Locate the cell with the specified text and output its [X, Y] center coordinate. 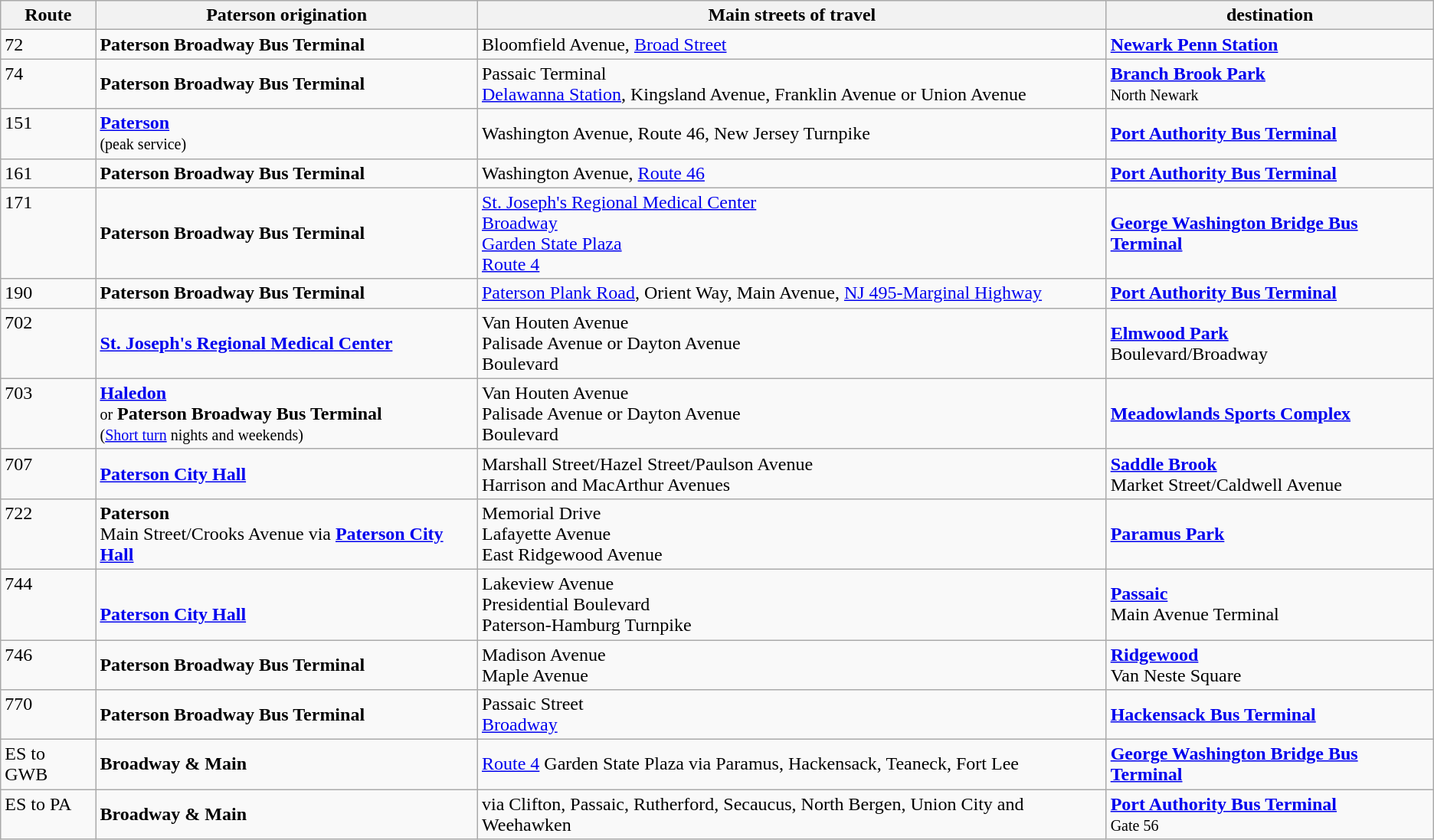
Washington Avenue, Route 46, New Jersey Turnpike [792, 133]
722 [48, 534]
Passaic TerminalDelawanna Station, Kingsland Avenue, Franklin Avenue or Union Avenue [792, 84]
Route 4 Garden State Plaza via Paramus, Hackensack, Teaneck, Fort Lee [792, 764]
Lakeview AvenuePresidential BoulevardPaterson-Hamburg Turnpike [792, 604]
Paterson origination [286, 15]
Washington Avenue, Route 46 [792, 173]
703 [48, 413]
702 [48, 343]
Marshall Street/Hazel Street/Paulson AvenueHarrison and MacArthur Avenues [792, 473]
Newark Penn Station [1270, 44]
746 [48, 665]
St. Joseph's Regional Medical CenterBroadwayGarden State PlazaRoute 4 [792, 233]
Haledonor Paterson Broadway Bus Terminal (Short turn nights and weekends) [286, 413]
PassaicMain Avenue Terminal [1270, 604]
171 [48, 233]
Branch Brook ParkNorth Newark [1270, 84]
72 [48, 44]
Elmwood ParkBoulevard/Broadway [1270, 343]
Paterson Plank Road, Orient Way, Main Avenue, NJ 495-Marginal Highway [792, 293]
Madison AvenueMaple Avenue [792, 665]
Route [48, 15]
190 [48, 293]
744 [48, 604]
Port Authority Bus TerminalGate 56 [1270, 815]
74 [48, 84]
151 [48, 133]
PatersonMain Street/Crooks Avenue via Paterson City Hall [286, 534]
Meadowlands Sports Complex [1270, 413]
Bloomfield Avenue, Broad Street [792, 44]
Main streets of travel [792, 15]
161 [48, 173]
Hackensack Bus Terminal [1270, 715]
770 [48, 715]
St. Joseph's Regional Medical Center [286, 343]
Memorial DriveLafayette AvenueEast Ridgewood Avenue [792, 534]
Passaic StreetBroadway [792, 715]
Saddle BrookMarket Street/Caldwell Avenue [1270, 473]
destination [1270, 15]
ES to PA [48, 815]
707 [48, 473]
Paramus Park [1270, 534]
via Clifton, Passaic, Rutherford, Secaucus, North Bergen, Union City and Weehawken [792, 815]
ES to GWB [48, 764]
RidgewoodVan Neste Square [1270, 665]
Paterson(peak service) [286, 133]
